Determine the [X, Y] coordinate at the center of the cell enclosing the given text.  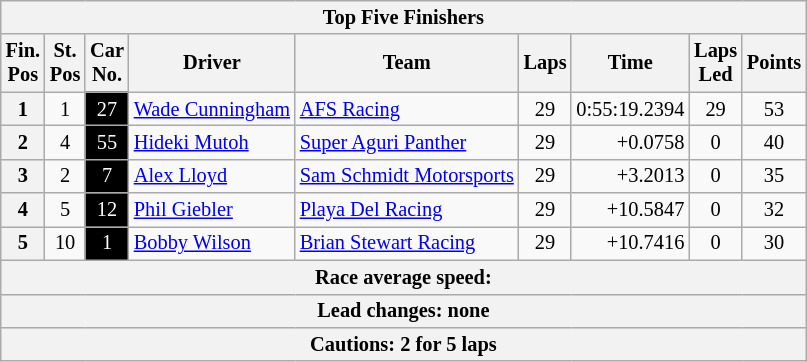
10 [65, 243]
Laps [546, 63]
12 [107, 210]
Points [774, 63]
7 [107, 176]
+0.0758 [630, 142]
Driver [212, 63]
Super Aguri Panther [407, 142]
27 [107, 109]
Wade Cunningham [212, 109]
30 [774, 243]
Team [407, 63]
Cautions: 2 for 5 laps [404, 344]
Hideki Mutoh [212, 142]
St.Pos [65, 63]
+10.7416 [630, 243]
+10.5847 [630, 210]
Top Five Finishers [404, 17]
Race average speed: [404, 277]
53 [774, 109]
Alex Lloyd [212, 176]
3 [23, 176]
35 [774, 176]
Playa Del Racing [407, 210]
Time [630, 63]
Lead changes: none [404, 311]
Brian Stewart Racing [407, 243]
40 [774, 142]
Fin.Pos [23, 63]
AFS Racing [407, 109]
Phil Giebler [212, 210]
0:55:19.2394 [630, 109]
LapsLed [716, 63]
CarNo. [107, 63]
+3.2013 [630, 176]
Sam Schmidt Motorsports [407, 176]
55 [107, 142]
Bobby Wilson [212, 243]
32 [774, 210]
